Output the [x, y] coordinate of the center of the cell containing the given text.  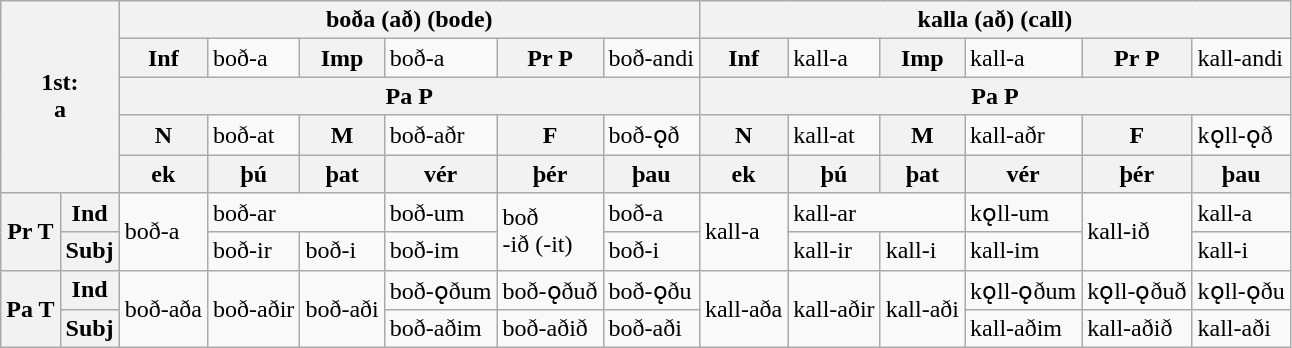
boð⁠-ar [296, 213]
kall-aðið [1137, 329]
1st: a [60, 97]
boð-ǫðu [651, 290]
Pr T [30, 232]
kǫll⁠-ǫð [1241, 135]
kǫll-ǫðuð [1137, 290]
boð-aðim [440, 329]
kall⁠-im [1024, 251]
boð-aðir [254, 309]
kǫll⁠-um [1024, 213]
kall-aðim [1024, 329]
boð⁠-aðr [440, 135]
boð⁠-um [440, 213]
kall⁠-aðr [1024, 135]
Pa T [30, 309]
boð-ið (-it) [550, 232]
boð⁠-im [440, 251]
kall-andi [1241, 58]
boð⁠-andi [651, 58]
kǫll-ǫðu [1241, 290]
kall-ið [1137, 232]
boð⁠-ir [254, 251]
boð⁠-at [254, 135]
kall-aðir [834, 309]
boð⁠-ǫð [651, 135]
boða (að) (bode) [409, 20]
kalla (að) (call) [994, 20]
kall⁠-at [834, 135]
kǫll-ǫðum [1024, 290]
boð-ǫðum [440, 290]
kall⁠-ar [876, 213]
boð-aðið [550, 329]
boð-aða [163, 309]
boð-ǫðuð [550, 290]
kall-aða [743, 309]
kall⁠-ir [834, 251]
